Pinpoint the cell where the given text exists, returning its [x, y] midpoint coordinate. 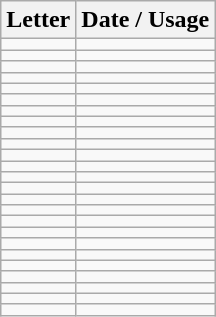
Letter [38, 20]
Date / Usage [146, 20]
